Determine the [X, Y] coordinate at the center of the cell enclosing the given text.  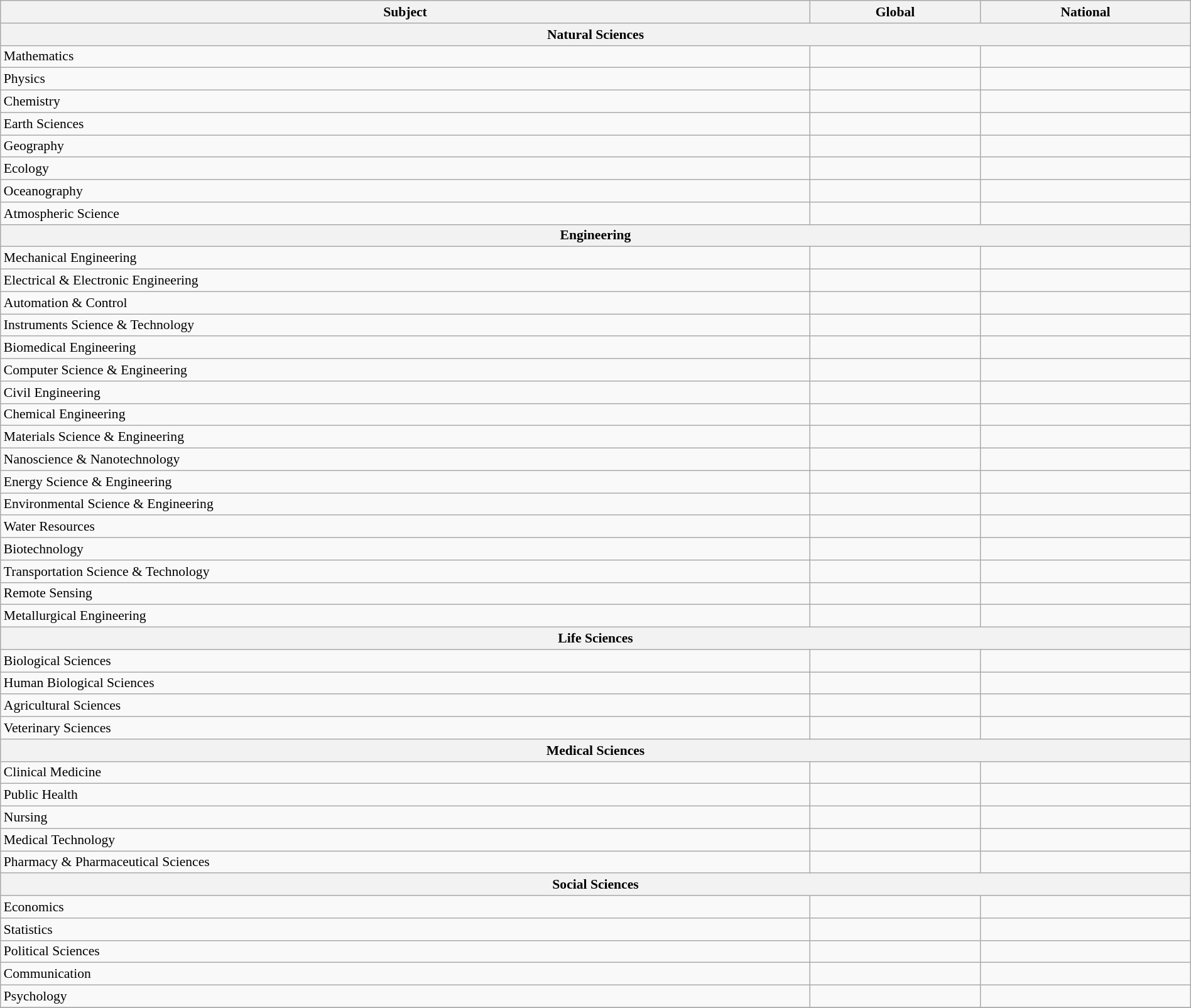
Biotechnology [405, 549]
Natural Sciences [595, 35]
Atmospheric Science [405, 214]
Veterinary Sciences [405, 728]
Chemical Engineering [405, 415]
Psychology [405, 997]
Public Health [405, 795]
Mathematics [405, 57]
Remote Sensing [405, 593]
Water Resources [405, 527]
Economics [405, 907]
Biological Sciences [405, 661]
Clinical Medicine [405, 772]
Subject [405, 12]
Medical Technology [405, 840]
Electrical & Electronic Engineering [405, 281]
Chemistry [405, 102]
Energy Science & Engineering [405, 482]
Oceanography [405, 191]
Earth Sciences [405, 124]
Instruments Science & Technology [405, 325]
Civil Engineering [405, 393]
Engineering [595, 236]
Materials Science & Engineering [405, 437]
Biomedical Engineering [405, 348]
Geography [405, 146]
Automation & Control [405, 303]
Communication [405, 974]
Nanoscience & Nanotechnology [405, 460]
Social Sciences [595, 885]
Metallurgical Engineering [405, 616]
Human Biological Sciences [405, 683]
National [1085, 12]
Computer Science & Engineering [405, 370]
Pharmacy & Pharmaceutical Sciences [405, 862]
Nursing [405, 818]
Life Sciences [595, 639]
Mechanical Engineering [405, 258]
Medical Sciences [595, 751]
Physics [405, 79]
Political Sciences [405, 951]
Global [895, 12]
Ecology [405, 169]
Environmental Science & Engineering [405, 504]
Transportation Science & Technology [405, 572]
Agricultural Sciences [405, 706]
Statistics [405, 929]
